Detect which cell encompasses the target text, then output its [X, Y] center coordinate. 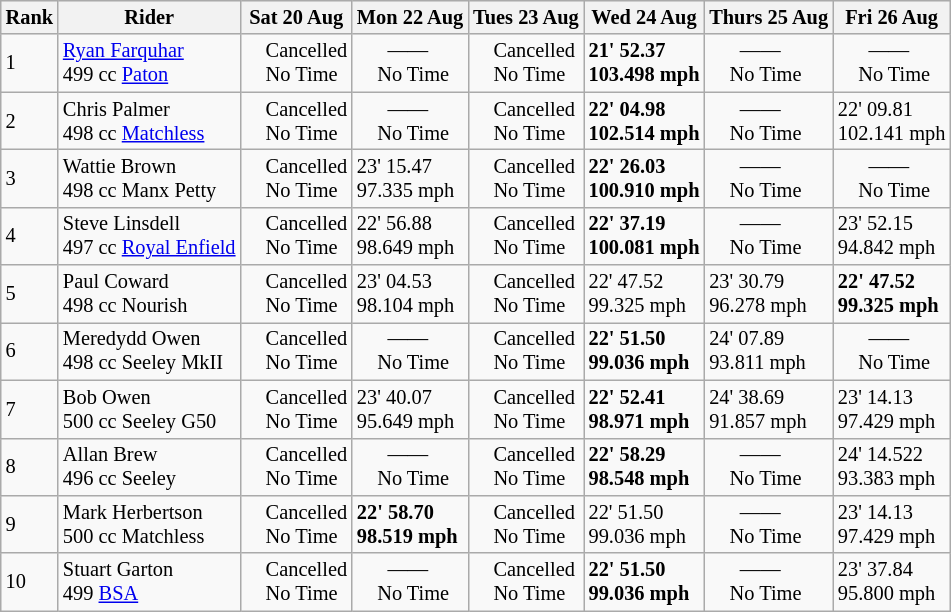
24' 14.522 93.383 mph [892, 467]
21' 52.37 103.498 mph [644, 63]
Stuart Garton 499 BSA [149, 582]
10 [30, 582]
22' 04.98 102.514 mph [644, 121]
Allan Brew 496 cc Seeley [149, 467]
Paul Coward 498 cc Nourish [149, 294]
24' 38.69 91.857 mph [768, 409]
22' 37.19 100.081 mph [644, 236]
22' 09.81 102.141 mph [892, 121]
23' 30.79 96.278 mph [768, 294]
Rank [30, 17]
3 [30, 178]
Fri 26 Aug [892, 17]
23' 37.84 95.800 mph [892, 582]
22' 58.29 98.548 mph [644, 467]
Rider [149, 17]
Bob Owen 500 cc Seeley G50 [149, 409]
22' 52.41 98.971 mph [644, 409]
Ryan Farquhar 499 cc Paton [149, 63]
Thurs 25 Aug [768, 17]
6 [30, 351]
23' 52.15 94.842 mph [892, 236]
5 [30, 294]
Mon 22 Aug [410, 17]
Meredydd Owen 498 cc Seeley MkII [149, 351]
23' 04.53 98.104 mph [410, 294]
23' 15.47 97.335 mph [410, 178]
4 [30, 236]
1 [30, 63]
2 [30, 121]
24' 07.89 93.811 mph [768, 351]
Wed 24 Aug [644, 17]
22' 58.70 98.519 mph [410, 524]
Tues 23 Aug [526, 17]
Steve Linsdell 497 cc Royal Enfield [149, 236]
Sat 20 Aug [296, 17]
9 [30, 524]
23' 40.07 95.649 mph [410, 409]
22' 26.03 100.910 mph [644, 178]
8 [30, 467]
Wattie Brown 498 cc Manx Petty [149, 178]
7 [30, 409]
Chris Palmer 498 cc Matchless [149, 121]
Mark Herbertson 500 cc Matchless [149, 524]
22' 56.88 98.649 mph [410, 236]
